Detect which cell encompasses the target text, then output its (x, y) center coordinate. 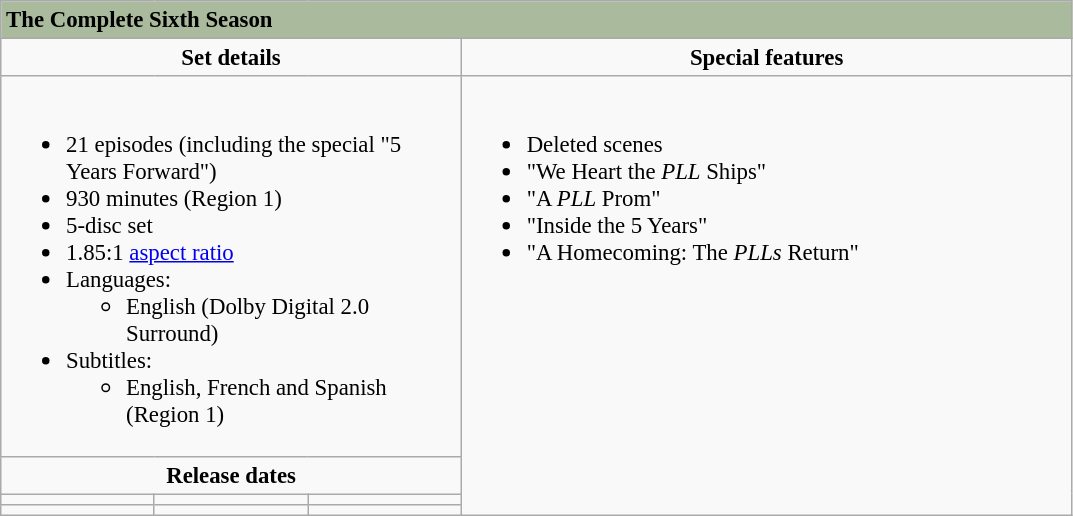
Set details (232, 58)
Special features (766, 58)
Release dates (232, 475)
The Complete Sixth Season (536, 20)
Deleted scenes"We Heart the PLL Ships""A PLL Prom""Inside the 5 Years""A Homecoming: The PLLs Return" (766, 296)
